Determine the [x, y] coordinate at the center of the cell enclosing the given text.  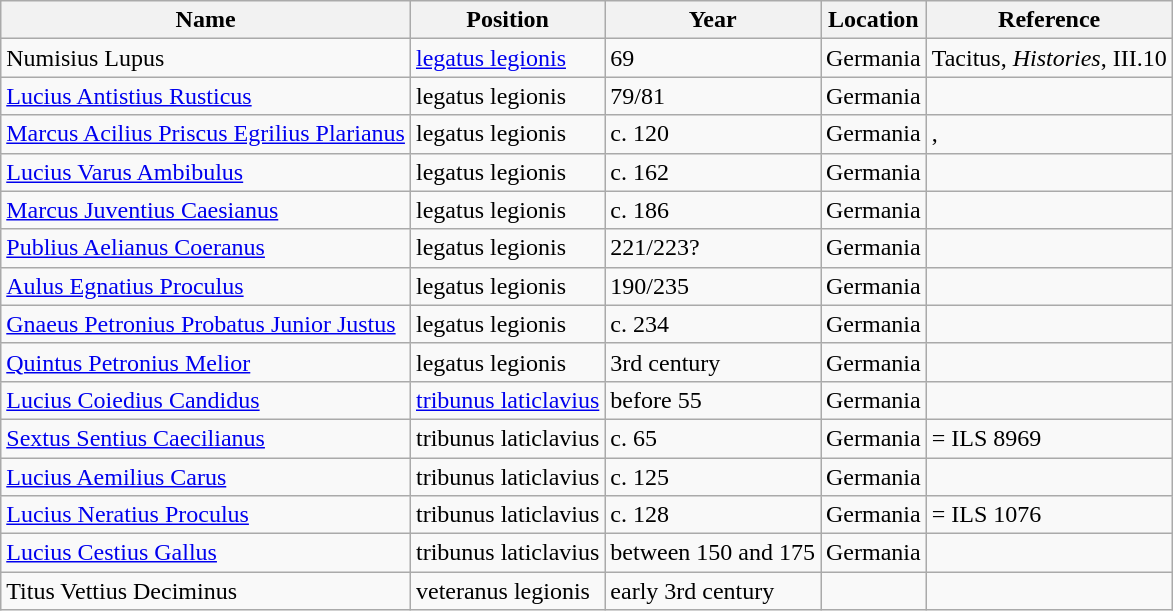
Titus Vettius Deciminus [206, 591]
Reference [1049, 20]
, [1049, 134]
Aulus Egnatius Proculus [206, 286]
Location [873, 20]
Sextus Sentius Caecilianus [206, 438]
early 3rd century [713, 591]
Publius Aelianus Coeranus [206, 248]
69 [713, 58]
Lucius Cestius Gallus [206, 553]
veteranus legionis [507, 591]
c. 186 [713, 210]
c. 65 [713, 438]
before 55 [713, 400]
Tacitus, Histories, III.10 [1049, 58]
Lucius Coiedius Candidus [206, 400]
Lucius Aemilius Carus [206, 477]
= ILS 1076 [1049, 515]
79/81 [713, 96]
between 150 and 175 [713, 553]
Lucius Varus Ambibulus [206, 172]
Position [507, 20]
Lucius Antistius Rusticus [206, 96]
Gnaeus Petronius Probatus Junior Justus [206, 324]
Marcus Juventius Caesianus [206, 210]
= ILS 8969 [1049, 438]
221/223? [713, 248]
Quintus Petronius Melior [206, 362]
Numisius Lupus [206, 58]
3rd century [713, 362]
c. 162 [713, 172]
190/235 [713, 286]
Marcus Acilius Priscus Egrilius Plarianus [206, 134]
c. 234 [713, 324]
Name [206, 20]
Year [713, 20]
c. 128 [713, 515]
c. 120 [713, 134]
c. 125 [713, 477]
Lucius Neratius Proculus [206, 515]
